Identify which cell holds the provided text, then report its (x, y) central coordinate. 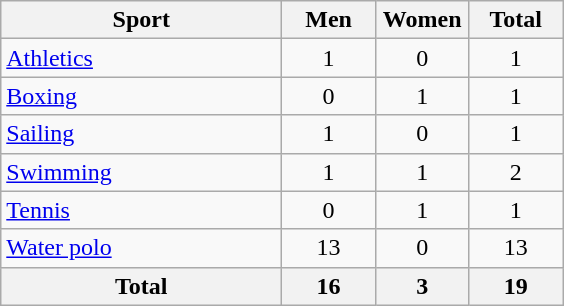
Sport (142, 20)
Athletics (142, 58)
Tennis (142, 210)
Water polo (142, 248)
2 (516, 172)
3 (422, 286)
Swimming (142, 172)
16 (329, 286)
Boxing (142, 96)
Women (422, 20)
19 (516, 286)
Men (329, 20)
Sailing (142, 134)
